Locate the cell with the specified text and output its (x, y) center coordinate. 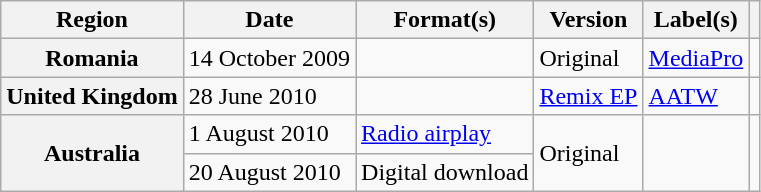
Remix EP (588, 96)
United Kingdom (92, 96)
MediaPro (696, 58)
14 October 2009 (269, 58)
Radio airplay (445, 134)
1 August 2010 (269, 134)
20 August 2010 (269, 172)
28 June 2010 (269, 96)
Region (92, 20)
Label(s) (696, 20)
Digital download (445, 172)
AATW (696, 96)
Date (269, 20)
Australia (92, 153)
Version (588, 20)
Romania (92, 58)
Format(s) (445, 20)
